Return [X, Y] of the center of cell containing provided text 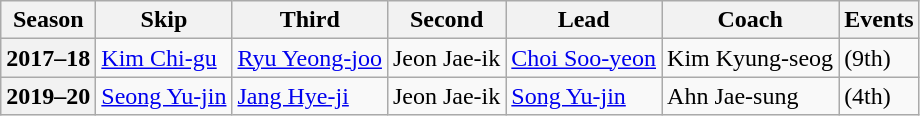
(9th) [879, 58]
Events [879, 20]
(4th) [879, 96]
2017–18 [48, 58]
Kim Kyung-seog [750, 58]
Kim Chi-gu [164, 58]
Jang Hye-ji [310, 96]
Song Yu-jin [584, 96]
Second [446, 20]
2019–20 [48, 96]
Coach [750, 20]
Ahn Jae-sung [750, 96]
Season [48, 20]
Skip [164, 20]
Ryu Yeong-joo [310, 58]
Third [310, 20]
Lead [584, 20]
Choi Soo-yeon [584, 58]
Seong Yu-jin [164, 96]
